Pinpoint the cell where the given text exists, returning its (X, Y) midpoint coordinate. 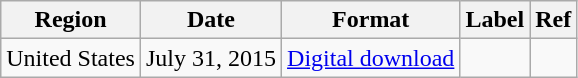
Label (495, 20)
Date (210, 20)
Region (71, 20)
Ref (554, 20)
Digital download (371, 58)
Format (371, 20)
United States (71, 58)
July 31, 2015 (210, 58)
